From the cell containing the given text, extract its center point as (X, Y) coordinate. 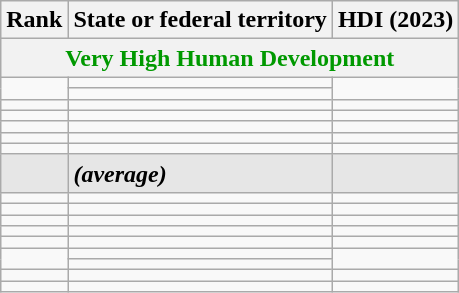
Rank (34, 20)
Very High Human Development (230, 58)
HDI (2023) (395, 20)
(average) (200, 173)
State or federal territory (200, 20)
